Capture the cell that displays the provided text and extract its [x, y] central coordinate. 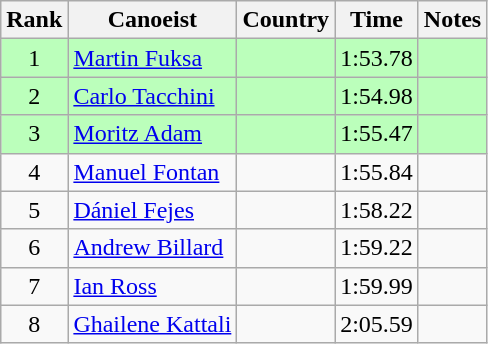
5 [34, 210]
1:53.78 [377, 58]
Notes [452, 20]
1:55.47 [377, 134]
2:05.59 [377, 324]
Dániel Fejes [152, 210]
1 [34, 58]
Country [286, 20]
1:58.22 [377, 210]
Ian Ross [152, 286]
Manuel Fontan [152, 172]
Andrew Billard [152, 248]
Moritz Adam [152, 134]
Canoeist [152, 20]
7 [34, 286]
Ghailene Kattali [152, 324]
1:59.22 [377, 248]
Rank [34, 20]
1:54.98 [377, 96]
6 [34, 248]
Carlo Tacchini [152, 96]
1:55.84 [377, 172]
Martin Fuksa [152, 58]
4 [34, 172]
Time [377, 20]
2 [34, 96]
1:59.99 [377, 286]
3 [34, 134]
8 [34, 324]
